Output the (x, y) coordinate of the center of the cell containing the given text.  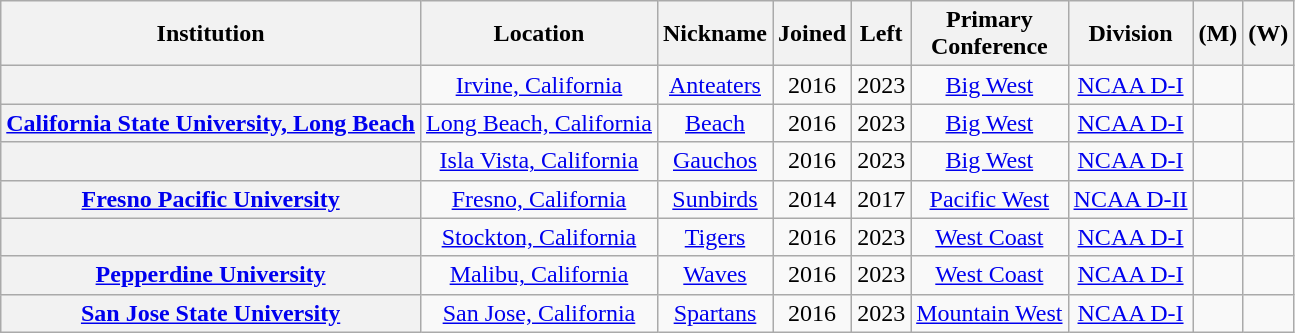
PrimaryConference (990, 34)
Pepperdine University (211, 275)
Stockton, California (538, 237)
Nickname (714, 34)
Mountain West (990, 313)
Fresno, California (538, 199)
Long Beach, California (538, 123)
Institution (211, 34)
San Jose, California (538, 313)
Irvine, California (538, 85)
2014 (812, 199)
NCAA D-II (1130, 199)
Anteaters (714, 85)
Location (538, 34)
San Jose State University (211, 313)
Malibu, California (538, 275)
(M) (1218, 34)
Left (882, 34)
Fresno Pacific University (211, 199)
Isla Vista, California (538, 161)
Beach (714, 123)
Joined (812, 34)
Division (1130, 34)
Pacific West (990, 199)
2017 (882, 199)
Gauchos (714, 161)
(W) (1268, 34)
Sunbirds (714, 199)
California State University, Long Beach (211, 123)
Spartans (714, 313)
Waves (714, 275)
Tigers (714, 237)
